Provide the [X, Y] coordinate of the cell's center where the given text is located.  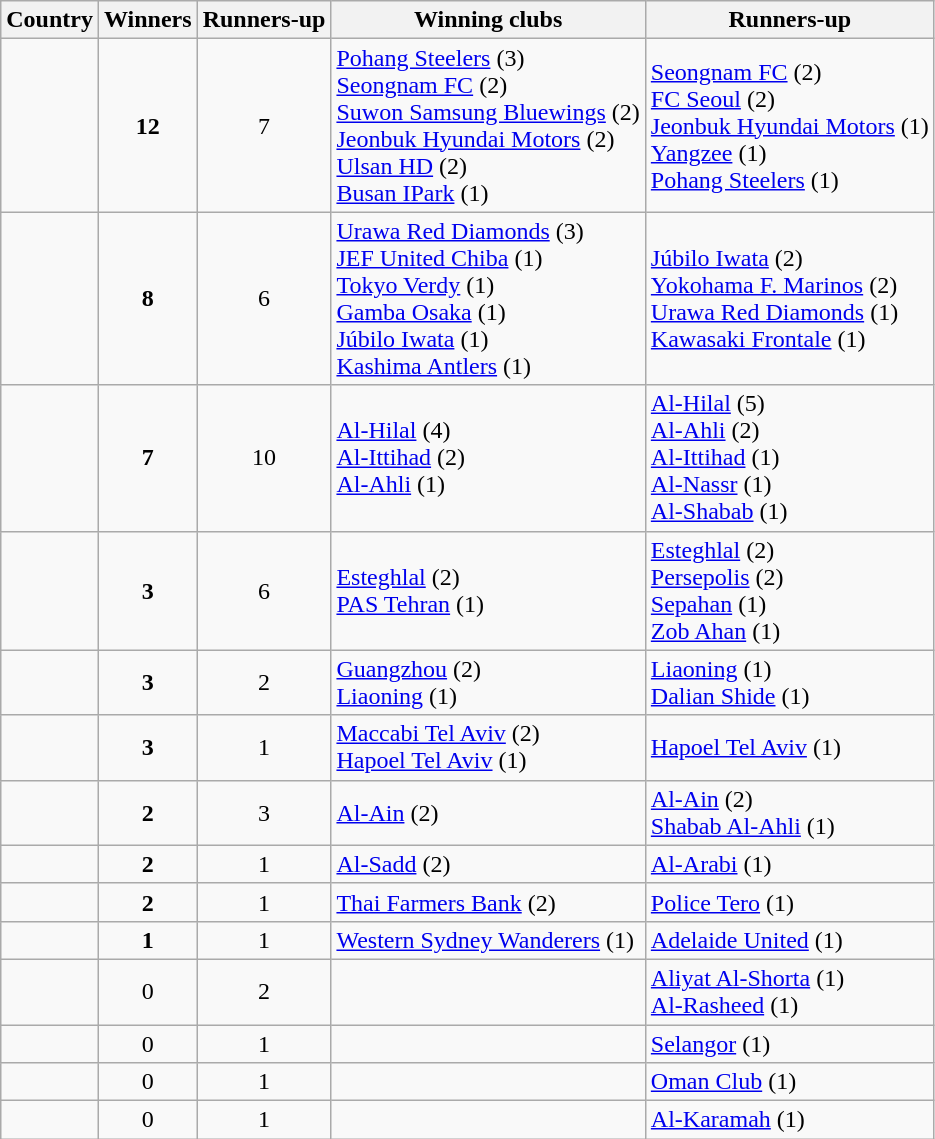
Al-Arabi (1) [790, 864]
Hapoel Tel Aviv (1) [790, 748]
Maccabi Tel Aviv (2)Hapoel Tel Aviv (1) [488, 748]
Selangor (1) [790, 1043]
Oman Club (1) [790, 1082]
Esteghlal (2)Persepolis (2)Sepahan (1)Zob Ahan (1) [790, 590]
Esteghlal (2)PAS Tehran (1) [488, 590]
Country [50, 20]
Adelaide United (1) [790, 940]
Al-Sadd (2) [488, 864]
Guangzhou (2)Liaoning (1) [488, 682]
Pohang Steelers (3)Seongnam FC (2)Suwon Samsung Bluewings (2)Jeonbuk Hyundai Motors (2)Ulsan HD (2)Busan IPark (1) [488, 126]
Urawa Red Diamonds (3)JEF United Chiba (1)Tokyo Verdy (1)Gamba Osaka (1)Júbilo Iwata (1)Kashima Antlers (1) [488, 298]
Al-Hilal (5)Al-Ahli (2)Al-Ittihad (1)Al-Nassr (1)Al-Shabab (1) [790, 458]
Winners [148, 20]
Júbilo Iwata (2)Yokohama F. Marinos (2)Urawa Red Diamonds (1)Kawasaki Frontale (1) [790, 298]
12 [148, 126]
Winning clubs [488, 20]
Al-Karamah (1) [790, 1120]
Thai Farmers Bank (2) [488, 902]
Seongnam FC (2)FC Seoul (2)Jeonbuk Hyundai Motors (1)Yangzee (1)Pohang Steelers (1) [790, 126]
Al-Ain (2) [488, 812]
10 [264, 458]
8 [148, 298]
Al-Hilal (4)Al-Ittihad (2)Al-Ahli (1) [488, 458]
Western Sydney Wanderers (1) [488, 940]
Al-Ain (2)Shabab Al-Ahli (1) [790, 812]
Police Tero (1) [790, 902]
Aliyat Al-Shorta (1)Al-Rasheed (1) [790, 992]
Liaoning (1)Dalian Shide (1) [790, 682]
